Pinpoint the cell where the given text exists, returning its [X, Y] midpoint coordinate. 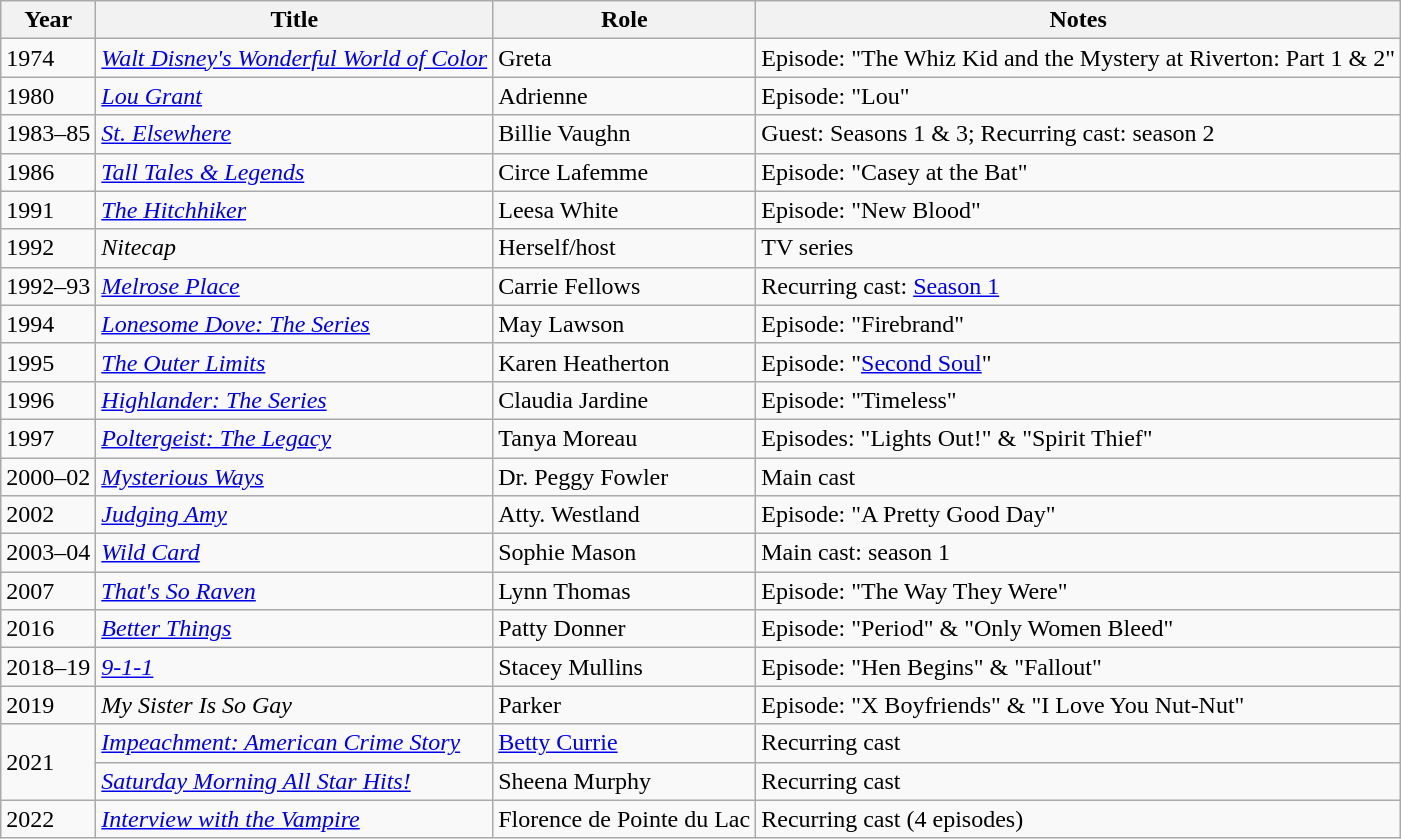
2000–02 [48, 477]
1974 [48, 58]
Impeachment: American Crime Story [294, 743]
St. Elsewhere [294, 134]
Walt Disney's Wonderful World of Color [294, 58]
Stacey Mullins [624, 667]
Main cast [1078, 477]
Patty Donner [624, 629]
Interview with the Vampire [294, 819]
Episode: "Casey at the Bat" [1078, 172]
9-1-1 [294, 667]
Episodes: "Lights Out!" & "Spirit Thief" [1078, 438]
1991 [48, 210]
1995 [48, 362]
1994 [48, 324]
Recurring cast: Season 1 [1078, 286]
2016 [48, 629]
Notes [1078, 20]
Judging Amy [294, 515]
Episode: "Firebrand" [1078, 324]
Melrose Place [294, 286]
Parker [624, 705]
Karen Heatherton [624, 362]
1986 [48, 172]
Sheena Murphy [624, 781]
2007 [48, 591]
Atty. Westland [624, 515]
Nitecap [294, 248]
2003–04 [48, 553]
Episode: "The Whiz Kid and the Mystery at Riverton: Part 1 & 2" [1078, 58]
Dr. Peggy Fowler [624, 477]
Episode: "X Boyfriends" & "I Love You Nut-Nut" [1078, 705]
Wild Card [294, 553]
Episode: "A Pretty Good Day" [1078, 515]
Episode: "The Way They Were" [1078, 591]
Episode: "New Blood" [1078, 210]
Role [624, 20]
Poltergeist: The Legacy [294, 438]
2002 [48, 515]
2022 [48, 819]
Recurring cast (4 episodes) [1078, 819]
Herself/host [624, 248]
Sophie Mason [624, 553]
Lynn Thomas [624, 591]
Circe Lafemme [624, 172]
Mysterious Ways [294, 477]
The Hitchhiker [294, 210]
Episode: "Second Soul" [1078, 362]
Claudia Jardine [624, 400]
My Sister Is So Gay [294, 705]
Better Things [294, 629]
Lou Grant [294, 96]
Year [48, 20]
2021 [48, 762]
That's So Raven [294, 591]
Title [294, 20]
Highlander: The Series [294, 400]
1992 [48, 248]
1996 [48, 400]
Billie Vaughn [624, 134]
Saturday Morning All Star Hits! [294, 781]
Betty Currie [624, 743]
1983–85 [48, 134]
Carrie Fellows [624, 286]
Leesa White [624, 210]
Episode: "Hen Begins" & "Fallout" [1078, 667]
1992–93 [48, 286]
Guest: Seasons 1 & 3; Recurring cast: season 2 [1078, 134]
Tall Tales & Legends [294, 172]
Tanya Moreau [624, 438]
TV series [1078, 248]
Episode: "Period" & "Only Women Bleed" [1078, 629]
Florence de Pointe du Lac [624, 819]
Main cast: season 1 [1078, 553]
May Lawson [624, 324]
Episode: "Timeless" [1078, 400]
2019 [48, 705]
2018–19 [48, 667]
Episode: "Lou" [1078, 96]
Greta [624, 58]
1980 [48, 96]
Lonesome Dove: The Series [294, 324]
Adrienne [624, 96]
The Outer Limits [294, 362]
1997 [48, 438]
